Detect which cell encompasses the target text, then output its (X, Y) center coordinate. 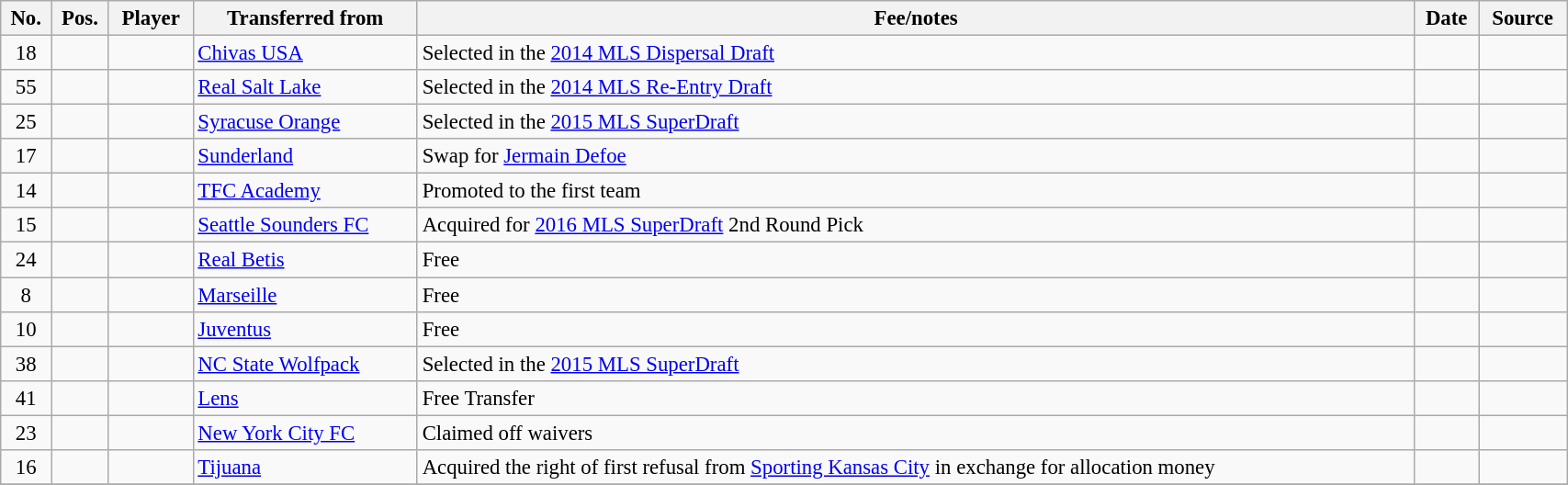
55 (26, 87)
Marseille (305, 295)
Acquired the right of first refusal from Sporting Kansas City in exchange for allocation money (915, 468)
Selected in the 2014 MLS Re-Entry Draft (915, 87)
23 (26, 433)
No. (26, 18)
Source (1523, 18)
TFC Academy (305, 191)
38 (26, 364)
NC State Wolfpack (305, 364)
Sunderland (305, 156)
Real Salt Lake (305, 87)
Syracuse Orange (305, 122)
8 (26, 295)
Selected in the 2014 MLS Dispersal Draft (915, 53)
18 (26, 53)
Chivas USA (305, 53)
Lens (305, 398)
10 (26, 329)
Pos. (81, 18)
Free Transfer (915, 398)
Seattle Sounders FC (305, 225)
Claimed off waivers (915, 433)
14 (26, 191)
Swap for Jermain Defoe (915, 156)
24 (26, 260)
41 (26, 398)
Juventus (305, 329)
Date (1447, 18)
Real Betis (305, 260)
Acquired for 2016 MLS SuperDraft 2nd Round Pick (915, 225)
New York City FC (305, 433)
15 (26, 225)
Promoted to the first team (915, 191)
Transferred from (305, 18)
Player (151, 18)
17 (26, 156)
16 (26, 468)
Fee/notes (915, 18)
25 (26, 122)
Tijuana (305, 468)
